Find where the given text appears and provide that cell's center as [x, y] coordinate. 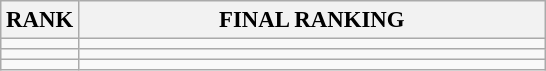
FINAL RANKING [312, 20]
RANK [40, 20]
